Extract the (x, y) coordinate from the center of the cell holding the provided text.  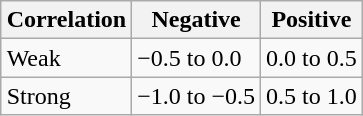
Positive (312, 20)
0.0 to 0.5 (312, 58)
−0.5 to 0.0 (196, 58)
−1.0 to −0.5 (196, 96)
0.5 to 1.0 (312, 96)
Weak (66, 58)
Strong (66, 96)
Negative (196, 20)
Correlation (66, 20)
